Extract the [x, y] coordinate from the center of the cell holding the provided text.  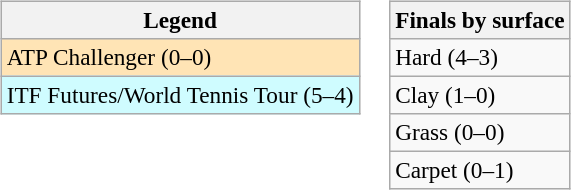
ATP Challenger (0–0) [180, 57]
Carpet (0–1) [480, 171]
Grass (0–0) [480, 133]
Finals by surface [480, 20]
Hard (4–3) [480, 57]
Legend [180, 20]
ITF Futures/World Tennis Tour (5–4) [180, 95]
Clay (1–0) [480, 95]
